Return (x, y) of the center of cell containing provided text 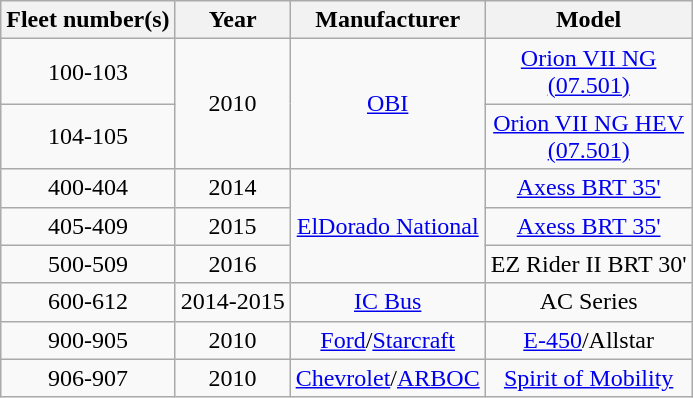
E-450/Allstar (588, 340)
IC Bus (388, 302)
AC Series (588, 302)
ElDorado National (388, 226)
Chevrolet/ARBOC (388, 378)
900-905 (88, 340)
Fleet number(s) (88, 20)
EZ Rider II BRT 30' (588, 264)
Manufacturer (388, 20)
405-409 (88, 226)
100-103 (88, 72)
OBI (388, 104)
Orion VII NG HEV(07.501) (588, 136)
600-612 (88, 302)
2014-2015 (232, 302)
400-404 (88, 188)
2014 (232, 188)
500-509 (88, 264)
Year (232, 20)
906-907 (88, 378)
Orion VII NG(07.501) (588, 72)
2016 (232, 264)
104-105 (88, 136)
Ford/Starcraft (388, 340)
Spirit of Mobility (588, 378)
Model (588, 20)
2015 (232, 226)
